Find where the given text appears and provide that cell's center as (x, y) coordinate. 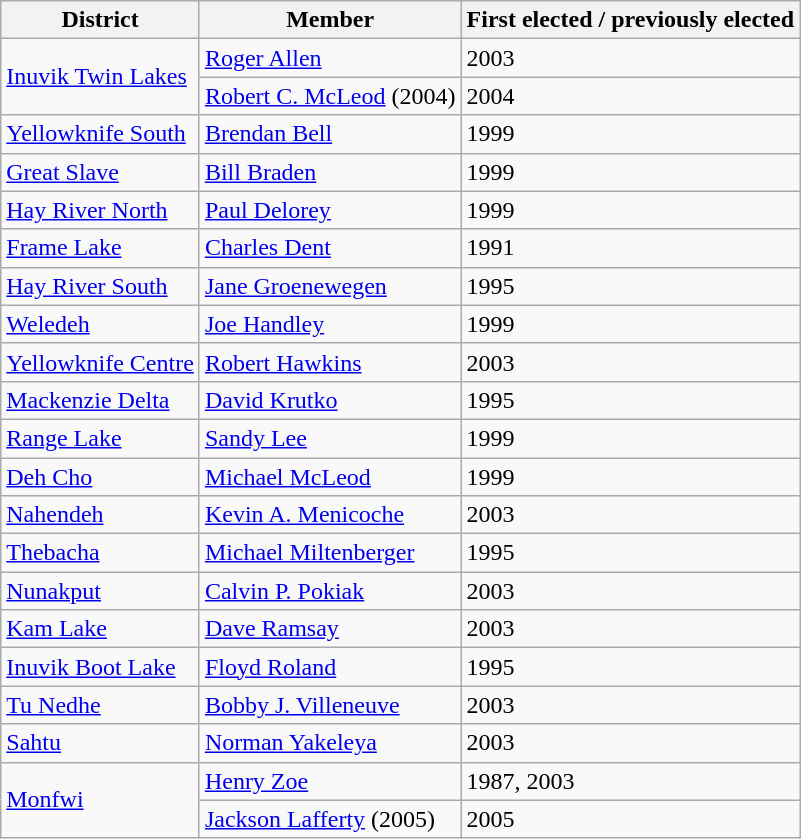
Michael Miltenberger (330, 553)
Joe Handley (330, 324)
Tu Nedhe (100, 705)
Mackenzie Delta (100, 400)
Hay River South (100, 286)
Henry Zoe (330, 781)
Bill Braden (330, 172)
Floyd Roland (330, 667)
First elected / previously elected (630, 20)
Inuvik Boot Lake (100, 667)
Nunakput (100, 591)
Robert C. McLeod (2004) (330, 96)
Charles Dent (330, 248)
2005 (630, 819)
Thebacha (100, 553)
Paul Delorey (330, 210)
Kevin A. Menicoche (330, 515)
1987, 2003 (630, 781)
Jackson Lafferty (2005) (330, 819)
Inuvik Twin Lakes (100, 77)
Great Slave (100, 172)
Frame Lake (100, 248)
1991 (630, 248)
Kam Lake (100, 629)
David Krutko (330, 400)
Sandy Lee (330, 438)
Monfwi (100, 800)
Dave Ramsay (330, 629)
Yellowknife South (100, 134)
2004 (630, 96)
Sahtu (100, 743)
Member (330, 20)
District (100, 20)
Deh Cho (100, 477)
Roger Allen (330, 58)
Robert Hawkins (330, 362)
Weledeh (100, 324)
Michael McLeod (330, 477)
Calvin P. Pokiak (330, 591)
Bobby J. Villeneuve (330, 705)
Nahendeh (100, 515)
Brendan Bell (330, 134)
Hay River North (100, 210)
Range Lake (100, 438)
Norman Yakeleya (330, 743)
Yellowknife Centre (100, 362)
Jane Groenewegen (330, 286)
